Locate the cell with the specified text and output its [x, y] center coordinate. 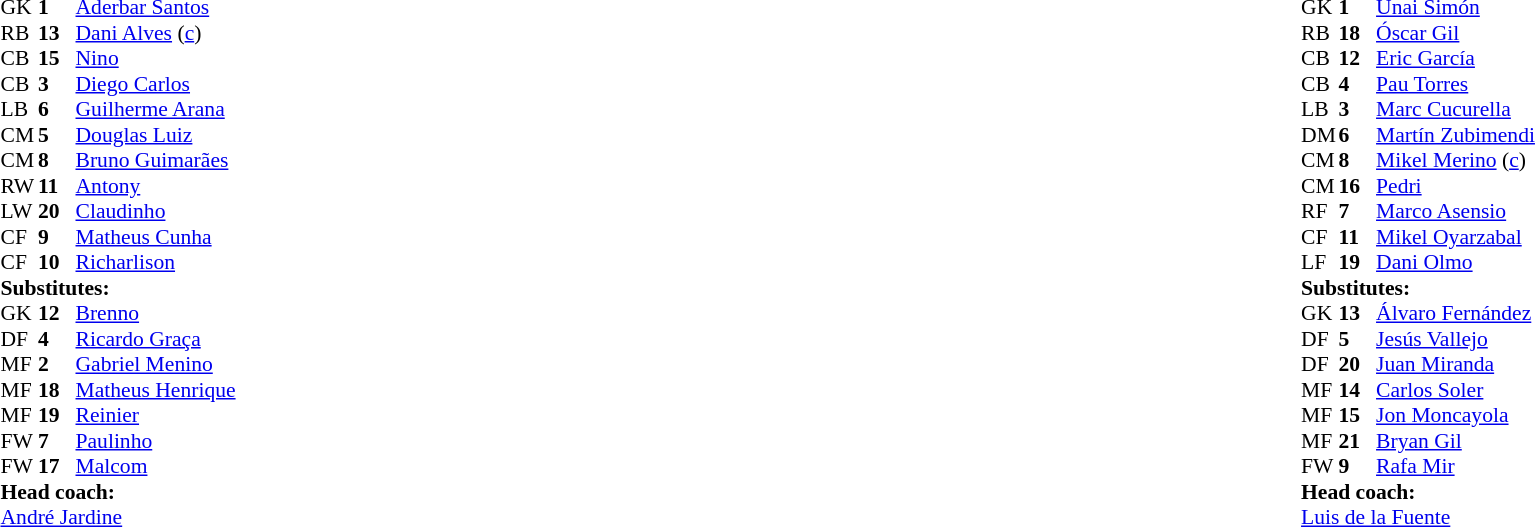
Mikel Merino (c) [1456, 161]
Jon Moncayola [1456, 415]
Jesús Vallejo [1456, 339]
Bryan Gil [1456, 441]
Pedri [1456, 186]
Bruno Guimarães [156, 161]
Mikel Oyarzabal [1456, 237]
Matheus Henrique [156, 390]
Brenno [156, 313]
Reinier [156, 415]
Matheus Cunha [156, 237]
Guilherme Arana [156, 109]
RF [1320, 211]
Ricardo Graça [156, 339]
Juan Miranda [1456, 365]
Paulinho [156, 441]
LF [1320, 263]
Antony [156, 186]
Pau Torres [1456, 84]
Eric García [1456, 59]
Nino [156, 59]
Malcom [156, 467]
Álvaro Fernández [1456, 313]
16 [1358, 186]
Rafa Mir [1456, 467]
LW [19, 211]
21 [1358, 441]
Óscar Gil [1456, 33]
RW [19, 186]
2 [57, 365]
17 [57, 467]
Douglas Luiz [156, 135]
Carlos Soler [1456, 390]
Dani Olmo [1456, 263]
DM [1320, 135]
Richarlison [156, 263]
Gabriel Menino [156, 365]
Martín Zubimendi [1456, 135]
14 [1358, 390]
Dani Alves (c) [156, 33]
Diego Carlos [156, 84]
10 [57, 263]
Marco Asensio [1456, 211]
Claudinho [156, 211]
Marc Cucurella [1456, 109]
